Search for the cell housing the specified text and yield its (X, Y) center coordinate. 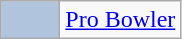
Pro Bowler (120, 20)
